Determine the [X, Y] coordinate at the center of the cell enclosing the given text.  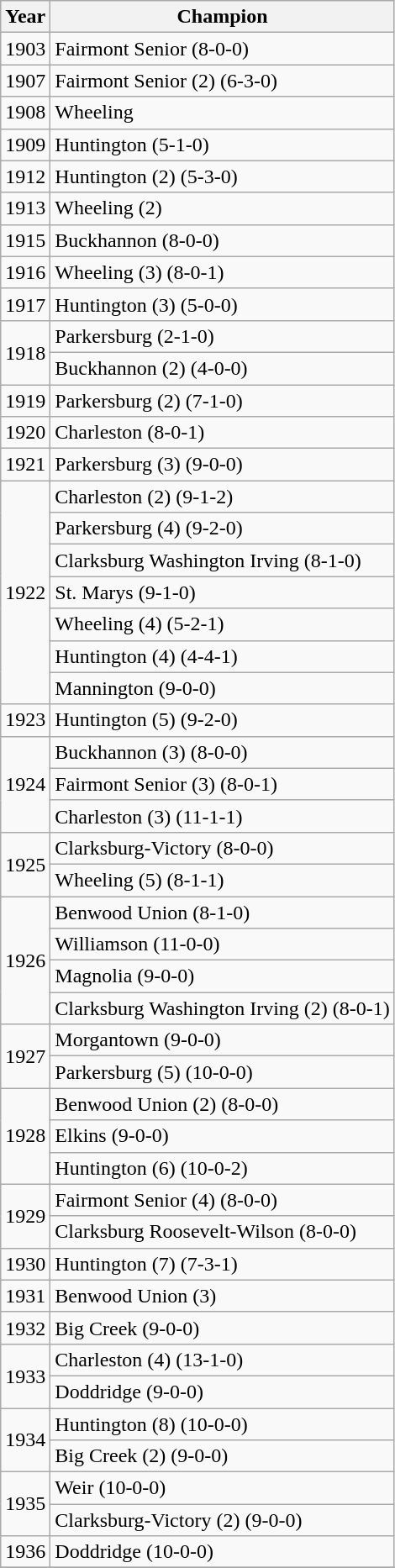
1909 [25, 145]
Charleston (8-0-1) [223, 433]
Big Creek (9-0-0) [223, 1328]
Huntington (8) (10-0-0) [223, 1424]
Doddridge (9-0-0) [223, 1392]
Buckhannon (2) (4-0-0) [223, 368]
Huntington (5-1-0) [223, 145]
1929 [25, 1216]
Huntington (5) (9-2-0) [223, 720]
Buckhannon (8-0-0) [223, 240]
Wheeling (5) (8-1-1) [223, 880]
Morgantown (9-0-0) [223, 1040]
Fairmont Senior (3) (8-0-1) [223, 784]
Wheeling (3) (8-0-1) [223, 272]
Parkersburg (5) (10-0-0) [223, 1072]
Parkersburg (2) (7-1-0) [223, 401]
1935 [25, 1504]
Charleston (2) (9-1-2) [223, 497]
Fairmont Senior (2) (6-3-0) [223, 81]
Huntington (4) (4-4-1) [223, 656]
Buckhannon (3) (8-0-0) [223, 752]
1922 [25, 592]
Huntington (2) (5-3-0) [223, 176]
1926 [25, 960]
1907 [25, 81]
1920 [25, 433]
1933 [25, 1376]
Magnolia (9-0-0) [223, 976]
St. Marys (9-1-0) [223, 592]
Parkersburg (4) (9-2-0) [223, 529]
Wheeling (4) (5-2-1) [223, 624]
Clarksburg-Victory (8-0-0) [223, 848]
Wheeling (2) [223, 208]
Benwood Union (3) [223, 1296]
Weir (10-0-0) [223, 1488]
1919 [25, 401]
Huntington (3) (5-0-0) [223, 304]
1925 [25, 864]
1932 [25, 1328]
Fairmont Senior (8-0-0) [223, 49]
Big Creek (2) (9-0-0) [223, 1456]
Huntington (6) (10-0-2) [223, 1168]
1927 [25, 1056]
1921 [25, 465]
Benwood Union (8-1-0) [223, 912]
Elkins (9-0-0) [223, 1136]
1912 [25, 176]
Clarksburg Roosevelt-Wilson (8-0-0) [223, 1232]
1903 [25, 49]
Clarksburg Washington Irving (8-1-0) [223, 560]
Clarksburg-Victory (2) (9-0-0) [223, 1520]
Fairmont Senior (4) (8-0-0) [223, 1200]
Charleston (3) (11-1-1) [223, 816]
1930 [25, 1264]
1917 [25, 304]
1923 [25, 720]
1908 [25, 113]
1915 [25, 240]
Huntington (7) (7-3-1) [223, 1264]
1931 [25, 1296]
Mannington (9-0-0) [223, 688]
1934 [25, 1440]
Wheeling [223, 113]
1913 [25, 208]
Benwood Union (2) (8-0-0) [223, 1104]
Parkersburg (3) (9-0-0) [223, 465]
1936 [25, 1552]
Charleston (4) (13-1-0) [223, 1360]
Williamson (11-0-0) [223, 944]
Champion [223, 17]
Parkersburg (2-1-0) [223, 336]
Doddridge (10-0-0) [223, 1552]
1916 [25, 272]
1918 [25, 352]
1924 [25, 784]
Clarksburg Washington Irving (2) (8-0-1) [223, 1008]
Year [25, 17]
1928 [25, 1136]
